Find where the given text appears and provide that cell's center as [X, Y] coordinate. 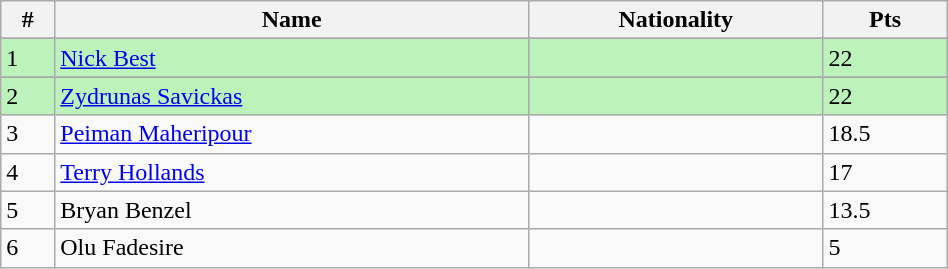
Peiman Maheripour [292, 134]
Terry Hollands [292, 172]
6 [28, 248]
1 [28, 58]
13.5 [885, 210]
Name [292, 20]
Nationality [676, 20]
Zydrunas Savickas [292, 96]
# [28, 20]
Bryan Benzel [292, 210]
2 [28, 96]
Pts [885, 20]
18.5 [885, 134]
3 [28, 134]
4 [28, 172]
Olu Fadesire [292, 248]
Nick Best [292, 58]
17 [885, 172]
